Detect which cell encompasses the target text, then output its (X, Y) center coordinate. 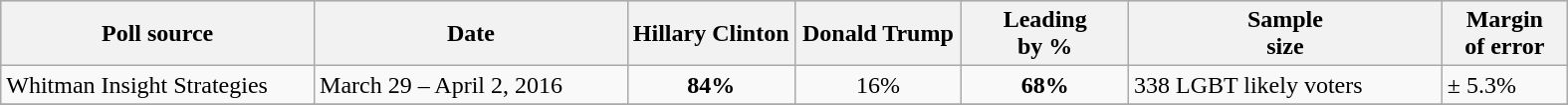
Leadingby % (1045, 34)
84% (711, 85)
Date (472, 34)
± 5.3% (1504, 85)
Donald Trump (878, 34)
Whitman Insight Strategies (157, 85)
16% (878, 85)
338 LGBT likely voters (1286, 85)
Marginof error (1504, 34)
Samplesize (1286, 34)
68% (1045, 85)
Hillary Clinton (711, 34)
March 29 – April 2, 2016 (472, 85)
Poll source (157, 34)
